Locate the cell with the specified text and output its (X, Y) center coordinate. 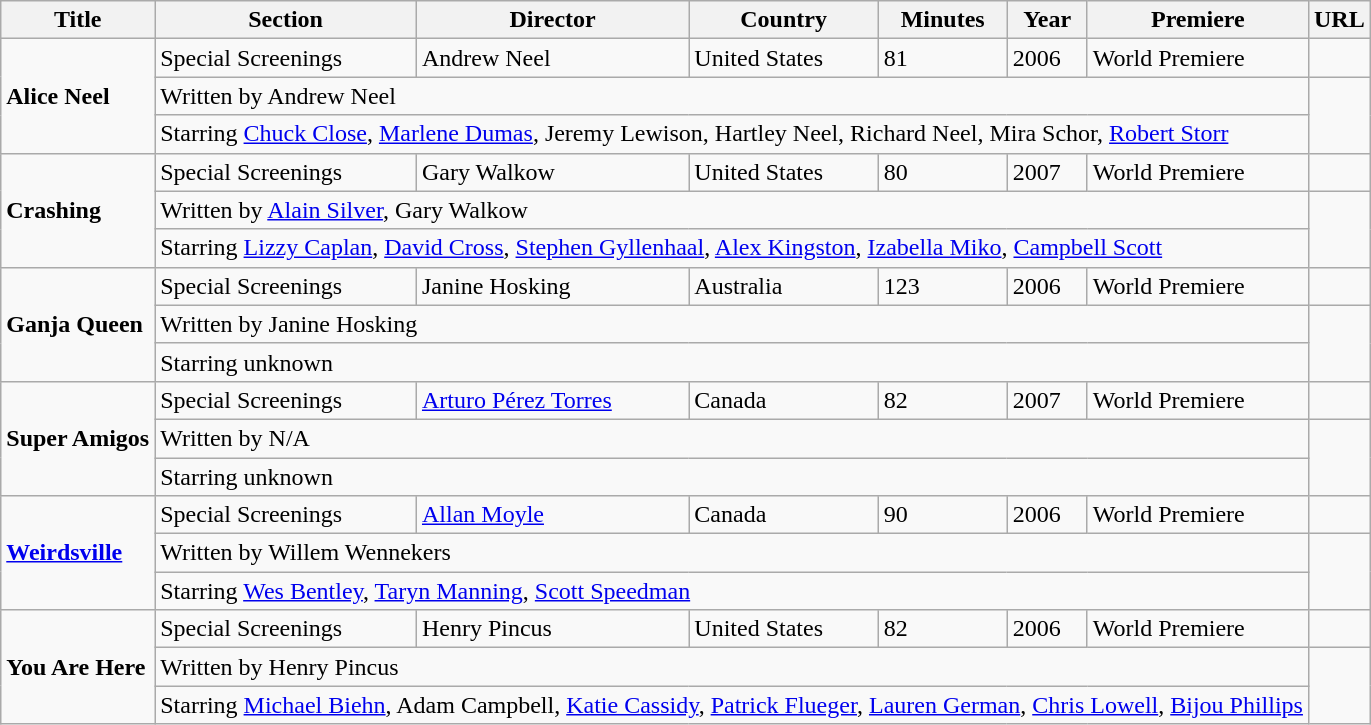
Andrew Neel (552, 58)
Written by Willem Wennekers (732, 553)
Super Amigos (78, 438)
Country (784, 20)
You Are Here (78, 667)
Ganja Queen (78, 324)
Director (552, 20)
Minutes (942, 20)
Arturo Pérez Torres (552, 400)
123 (942, 286)
Written by Andrew Neel (732, 96)
Henry Pincus (552, 629)
Premiere (1198, 20)
Starring Wes Bentley, Taryn Manning, Scott Speedman (732, 591)
Janine Hosking (552, 286)
Alice Neel (78, 96)
Crashing (78, 210)
Australia (784, 286)
Written by Janine Hosking (732, 324)
Written by N/A (732, 438)
Starring Chuck Close, Marlene Dumas, Jeremy Lewison, Hartley Neel, Richard Neel, Mira Schor, Robert Storr (732, 134)
Written by Henry Pincus (732, 667)
Weirdsville (78, 553)
Gary Walkow (552, 172)
URL (1339, 20)
81 (942, 58)
Section (286, 20)
Starring Michael Biehn, Adam Campbell, Katie Cassidy, Patrick Flueger, Lauren German, Chris Lowell, Bijou Phillips (732, 705)
Allan Moyle (552, 515)
90 (942, 515)
Title (78, 20)
Year (1047, 20)
Written by Alain Silver, Gary Walkow (732, 210)
Starring Lizzy Caplan, David Cross, Stephen Gyllenhaal, Alex Kingston, Izabella Miko, Campbell Scott (732, 248)
80 (942, 172)
